For the text-containing cell, return its midpoint in [X, Y] coordinate format. 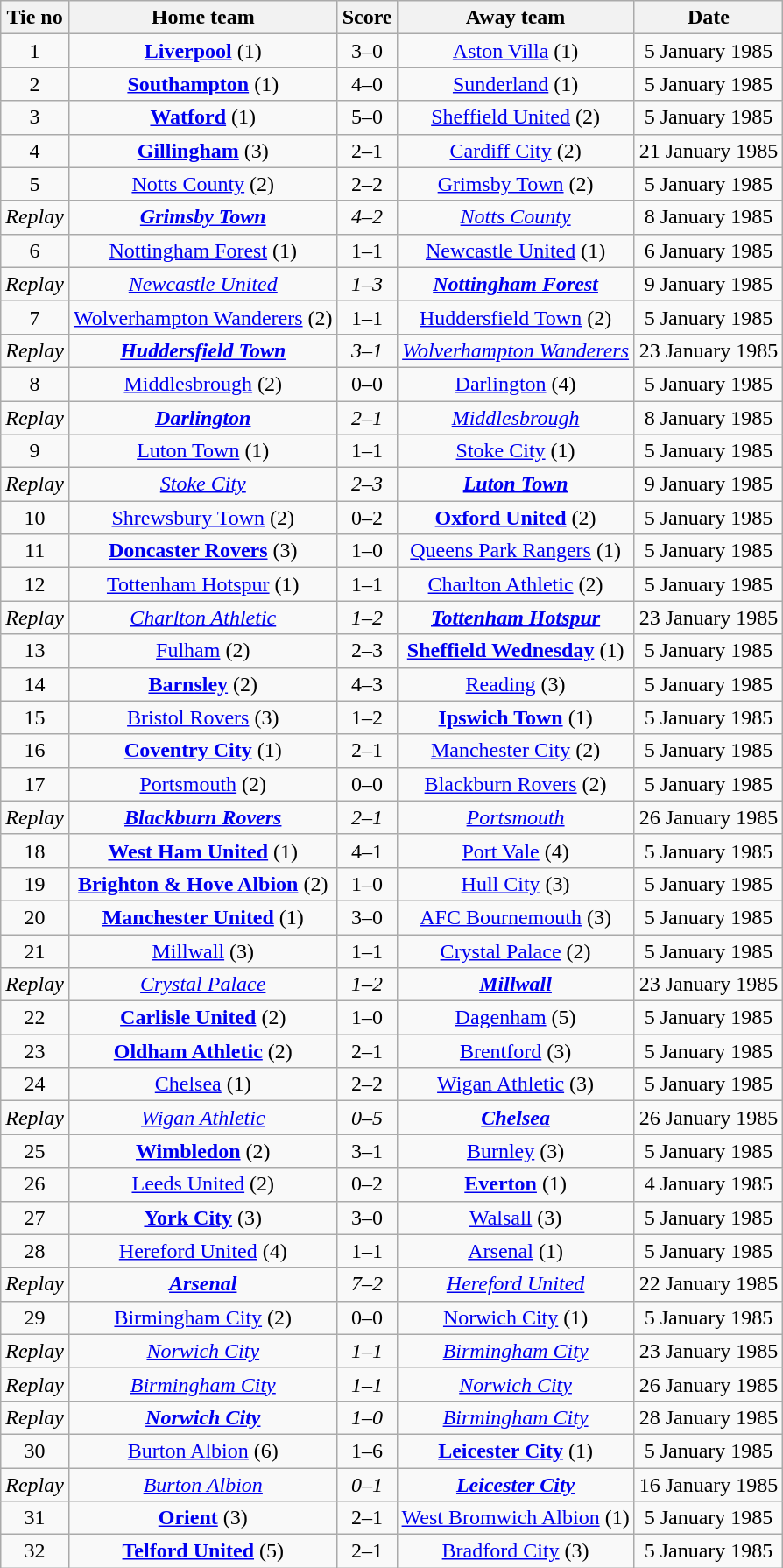
Luton Town (1) [203, 451]
Newcastle United (1) [515, 251]
Oldham Athletic (2) [203, 1051]
21 [35, 950]
Middlesbrough (2) [203, 384]
Home team [203, 18]
Sheffield United (2) [515, 117]
14 [35, 684]
Aston Villa (1) [515, 51]
Wigan Athletic [203, 1118]
Southampton (1) [203, 84]
21 January 1985 [709, 151]
Carlisle United (2) [203, 1018]
Brentford (3) [515, 1051]
Hereford United [515, 1284]
4–1 [367, 851]
28 [35, 1251]
Barnsley (2) [203, 684]
Wimbledon (2) [203, 1151]
2 [35, 84]
19 [35, 884]
Notts County (2) [203, 184]
West Bromwich Albion (1) [515, 1518]
York City (3) [203, 1218]
32 [35, 1551]
Stoke City (1) [515, 451]
17 [35, 784]
Dagenham (5) [515, 1018]
Millwall (3) [203, 950]
Date [709, 18]
12 [35, 584]
Oxford United (2) [515, 518]
4–3 [367, 684]
Wigan Athletic (3) [515, 1084]
Blackburn Rovers (2) [515, 784]
1 [35, 51]
4–2 [367, 217]
Everton (1) [515, 1184]
Sheffield Wednesday (1) [515, 651]
7 [35, 317]
Crystal Palace (2) [515, 950]
Burton Albion [203, 1485]
Watford (1) [203, 117]
31 [35, 1518]
Leicester City (1) [515, 1451]
6 January 1985 [709, 251]
Hull City (3) [515, 884]
4–0 [367, 84]
13 [35, 651]
1–3 [367, 284]
Orient (3) [203, 1518]
Darlington (4) [515, 384]
Brighton & Hove Albion (2) [203, 884]
Hereford United (4) [203, 1251]
Fulham (2) [203, 651]
11 [35, 551]
Leeds United (2) [203, 1184]
Ipswich Town (1) [515, 717]
0–1 [367, 1485]
Arsenal [203, 1284]
Middlesbrough [515, 418]
7–2 [367, 1284]
Millwall [515, 985]
Score [367, 18]
Portsmouth [515, 817]
8 [35, 384]
Blackburn Rovers [203, 817]
9 [35, 451]
Stoke City [203, 484]
Manchester United (1) [203, 917]
Chelsea [515, 1118]
10 [35, 518]
Grimsby Town [203, 217]
4 January 1985 [709, 1184]
Crystal Palace [203, 985]
Away team [515, 18]
Arsenal (1) [515, 1251]
30 [35, 1451]
15 [35, 717]
Burnley (3) [515, 1151]
Doncaster Rovers (3) [203, 551]
6 [35, 251]
Nottingham Forest [515, 284]
25 [35, 1151]
Norwich City (1) [515, 1317]
24 [35, 1084]
Charlton Athletic [203, 618]
Wolverhampton Wanderers (2) [203, 317]
Walsall (3) [515, 1218]
Port Vale (4) [515, 851]
Liverpool (1) [203, 51]
Queens Park Rangers (1) [515, 551]
Bristol Rovers (3) [203, 717]
26 [35, 1184]
18 [35, 851]
Reading (3) [515, 684]
Tottenham Hotspur [515, 618]
AFC Bournemouth (3) [515, 917]
Notts County [515, 217]
Grimsby Town (2) [515, 184]
4 [35, 151]
West Ham United (1) [203, 851]
Coventry City (1) [203, 751]
Chelsea (1) [203, 1084]
Newcastle United [203, 284]
Gillingham (3) [203, 151]
Charlton Athletic (2) [515, 584]
16 January 1985 [709, 1485]
23 [35, 1051]
0–5 [367, 1118]
16 [35, 751]
Leicester City [515, 1485]
Manchester City (2) [515, 751]
Bradford City (3) [515, 1551]
Tie no [35, 18]
Wolverhampton Wanderers [515, 350]
29 [35, 1317]
Cardiff City (2) [515, 151]
Portsmouth (2) [203, 784]
Huddersfield Town (2) [515, 317]
20 [35, 917]
Sunderland (1) [515, 84]
Huddersfield Town [203, 350]
Darlington [203, 418]
Tottenham Hotspur (1) [203, 584]
Birmingham City (2) [203, 1317]
22 January 1985 [709, 1284]
28 January 1985 [709, 1417]
Shrewsbury Town (2) [203, 518]
Nottingham Forest (1) [203, 251]
5 [35, 184]
22 [35, 1018]
Telford United (5) [203, 1551]
1–6 [367, 1451]
5–0 [367, 117]
27 [35, 1218]
3 [35, 117]
Luton Town [515, 484]
Burton Albion (6) [203, 1451]
